Return [X, Y] of the center of cell containing provided text 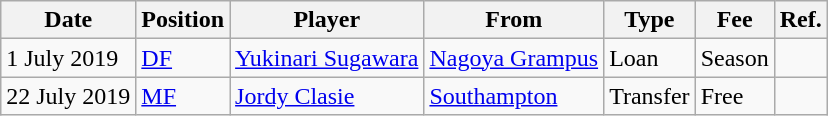
Fee [734, 20]
Southampton [514, 96]
Jordy Clasie [327, 96]
DF [183, 58]
1 July 2019 [68, 58]
Player [327, 20]
22 July 2019 [68, 96]
Ref. [800, 20]
Loan [650, 58]
Yukinari Sugawara [327, 58]
Position [183, 20]
Season [734, 58]
MF [183, 96]
Free [734, 96]
From [514, 20]
Date [68, 20]
Nagoya Grampus [514, 58]
Transfer [650, 96]
Type [650, 20]
